Locate the cell with the specified text and output its [x, y] center coordinate. 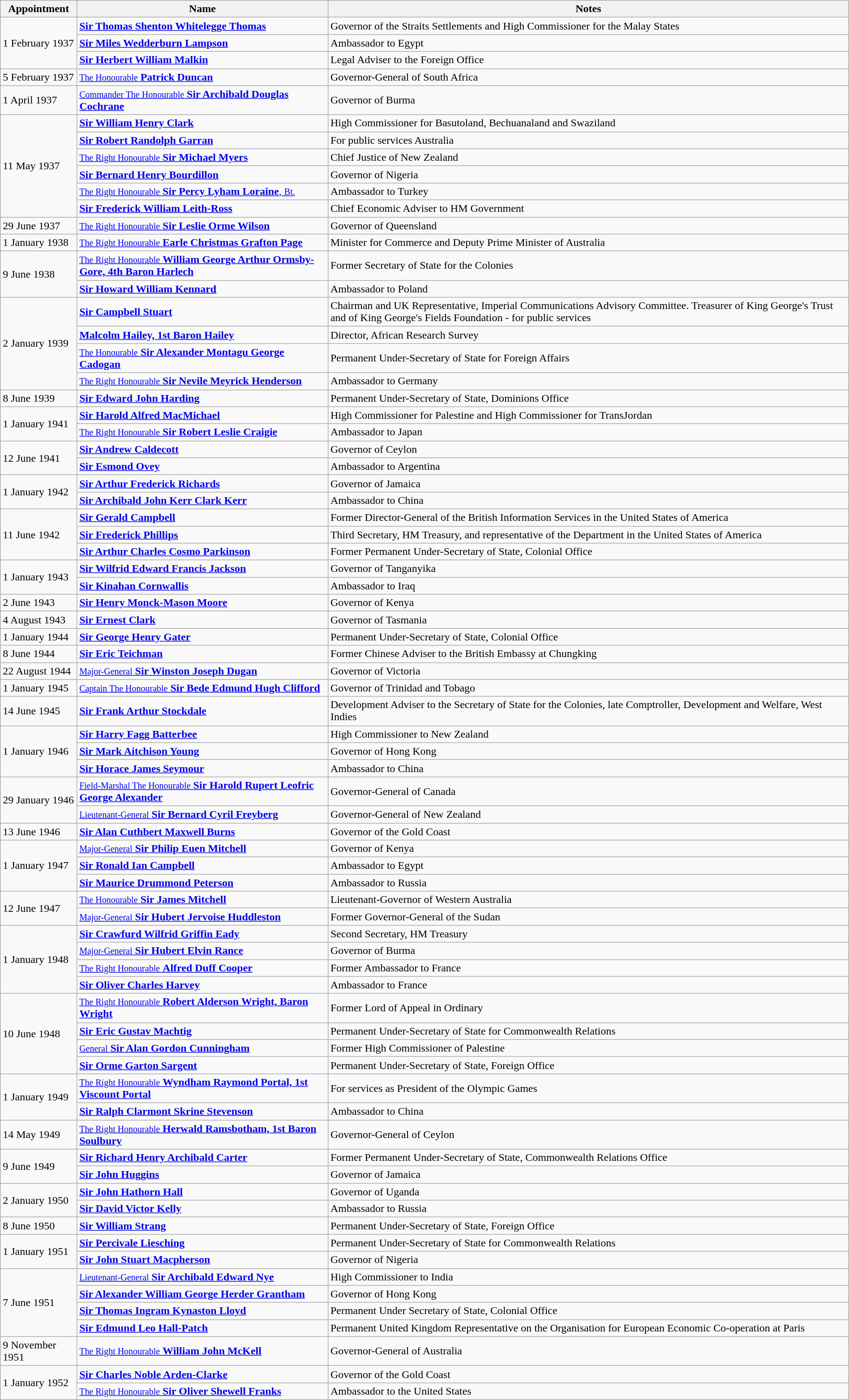
Sir Maurice Drummond Peterson [202, 883]
The Right Honourable Sir Nevile Meyrick Henderson [202, 381]
The Honourable Sir James Mitchell [202, 900]
7 June 1951 [39, 1302]
Sir Crawfurd Wilfrid Griffin Eady [202, 934]
12 June 1947 [39, 908]
The Right Honourable Sir Robert Leslie Craigie [202, 432]
14 May 1949 [39, 1134]
Sir Herbert William Malkin [202, 60]
The Right Honourable Sir Leslie Orme Wilson [202, 225]
Sir John Hathorn Hall [202, 1192]
Sir Mark Aitchison Young [202, 751]
For services as President of the Olympic Games [588, 1088]
Sir Horace James Seymour [202, 768]
Former Ambassador to France [588, 968]
Governor-General of Canada [588, 791]
Sir William Henry Clark [202, 123]
10 June 1948 [39, 1034]
High Commissioner to India [588, 1277]
9 November 1951 [39, 1351]
Ambassador to the United States [588, 1391]
4 August 1943 [39, 620]
The Right Honourable Sir Michael Myers [202, 157]
The Honourable Sir Alexander Montagu George Cadogan [202, 358]
Legal Adviser to the Foreign Office [588, 60]
Lieutenant-General Sir Archibald Edward Nye [202, 1277]
1 January 1947 [39, 866]
Former High Commissioner of Palestine [588, 1048]
High Commissioner for Palestine and High Commissioner for TransJordan [588, 415]
Captain The Honourable Sir Bede Edmund Hugh Clifford [202, 688]
Sir Frederick Phillips [202, 534]
Governor of Ceylon [588, 449]
22 August 1944 [39, 671]
9 June 1938 [39, 274]
Major-General Sir Hubert Elvin Rance [202, 951]
Permanent Under-Secretary of State, Dominions Office [588, 398]
Sir Thomas Ingram Kynaston Lloyd [202, 1311]
Ambassador to Poland [588, 289]
Governor-General of Ceylon [588, 1134]
Sir Orme Garton Sargent [202, 1065]
29 January 1946 [39, 800]
Permanent United Kingdom Representative on the Organisation for European Economic Co-operation at Paris [588, 1328]
High Commissioner to New Zealand [588, 734]
Malcolm Hailey, 1st Baron Hailey [202, 335]
The Honourable Patrick Duncan [202, 77]
Governor of Trinidad and Tobago [588, 688]
Permanent Under-Secretary of State for Foreign Affairs [588, 358]
1 January 1946 [39, 751]
Sir Frank Arthur Stockdale [202, 711]
The Right Honourable Herwald Ramsbotham, 1st Baron Soulbury [202, 1134]
1 January 1941 [39, 424]
Major-General Sir Winston Joseph Dugan [202, 671]
1 January 1949 [39, 1096]
Lieutenant-Governor of Western Australia [588, 900]
Ambassador to Turkey [588, 191]
Former Permanent Under-Secretary of State, Commonwealth Relations Office [588, 1158]
Sir Frederick William Leith-Ross [202, 208]
Sir Arthur Frederick Richards [202, 483]
Appointment [39, 9]
Minister for Commerce and Deputy Prime Minister of Australia [588, 243]
1 January 1952 [39, 1383]
Ambassador to Japan [588, 432]
Governor of Victoria [588, 671]
Sir Ernest Clark [202, 620]
Development Adviser to the Secretary of State for the Colonies, late Comptroller, Development and Welfare, West Indies [588, 711]
11 May 1937 [39, 166]
Sir John Stuart Macpherson [202, 1260]
1 February 1937 [39, 43]
Sir Gerald Campbell [202, 517]
Sir Andrew Caldecott [202, 449]
Sir Richard Henry Archibald Carter [202, 1158]
8 June 1939 [39, 398]
13 June 1946 [39, 832]
14 June 1945 [39, 711]
Sir Charles Noble Arden-Clarke [202, 1374]
Lieutenant-General Sir Bernard Cyril Freyberg [202, 814]
Second Secretary, HM Treasury [588, 934]
The Right Honourable Sir Oliver Shewell Franks [202, 1391]
Governor-General of Australia [588, 1351]
2 January 1950 [39, 1200]
Sir William Strang [202, 1226]
Major-General Sir Philip Euen Mitchell [202, 849]
1 January 1943 [39, 577]
Field-Marshal The Honourable Sir Harold Rupert Leofric George Alexander [202, 791]
Commander The Honourable Sir Archibald Douglas Cochrane [202, 100]
Former Secretary of State for the Colonies [588, 266]
Governor-General of South Africa [588, 77]
Sir Alexander William George Herder Grantham [202, 1294]
1 January 1942 [39, 492]
Ambassador to Germany [588, 381]
Sir Esmond Ovey [202, 466]
Sir Archibald John Kerr Clark Kerr [202, 500]
Sir Harry Fagg Batterbee [202, 734]
Sir Campbell Stuart [202, 312]
9 June 1949 [39, 1166]
Former Governor-General of the Sudan [588, 917]
Ambassador to Iraq [588, 586]
Former Director-General of the British Information Services in the United States of America [588, 517]
Ambassador to Argentina [588, 466]
1 January 1948 [39, 959]
8 June 1950 [39, 1226]
Former Chinese Adviser to the British Embassy at Chungking [588, 654]
Governor of Queensland [588, 225]
Notes [588, 9]
11 June 1942 [39, 534]
Governor of the Straits Settlements and High Commissioner for the Malay States [588, 26]
Sir Edward John Harding [202, 398]
Sir John Huggins [202, 1175]
Sir Oliver Charles Harvey [202, 985]
Sir Wilfrid Edward Francis Jackson [202, 569]
Governor of Uganda [588, 1192]
Sir Edmund Leo Hall-Patch [202, 1328]
Chief Economic Adviser to HM Government [588, 208]
Governor-General of New Zealand [588, 814]
High Commissioner for Basutoland, Bechuanaland and Swaziland [588, 123]
Sir Bernard Henry Bourdillon [202, 174]
The Right Honourable Robert Alderson Wright, Baron Wright [202, 1008]
Former Permanent Under-Secretary of State, Colonial Office [588, 552]
The Right Honourable Wyndham Raymond Portal, 1st Viscount Portal [202, 1088]
1 January 1951 [39, 1251]
Director, African Research Survey [588, 335]
The Right Honourable Earle Christmas Grafton Page [202, 243]
Governor of Tanganyika [588, 569]
Name [202, 9]
2 June 1943 [39, 603]
1 January 1944 [39, 637]
Sir Percivale Liesching [202, 1243]
12 June 1941 [39, 458]
Sir Harold Alfred MacMichael [202, 415]
29 June 1937 [39, 225]
Sir Eric Gustav Machtig [202, 1031]
1 April 1937 [39, 100]
The Right Honourable Alfred Duff Cooper [202, 968]
Sir George Henry Gater [202, 637]
Former Lord of Appeal in Ordinary [588, 1008]
Sir Ronald Ian Campbell [202, 866]
The Right Honourable William John McKell [202, 1351]
For public services Australia [588, 140]
Sir Eric Teichman [202, 654]
Sir Howard William Kennard [202, 289]
Sir Arthur Charles Cosmo Parkinson [202, 552]
The Right Honourable William George Arthur Ormsby-Gore, 4th Baron Harlech [202, 266]
Ambassador to France [588, 985]
Sir Miles Wedderburn Lampson [202, 43]
Major-General Sir Hubert Jervoise Huddleston [202, 917]
The Right Honourable Sir Percy Lyham Loraine, Bt. [202, 191]
Sir Henry Monck-Mason Moore [202, 603]
General Sir Alan Gordon Cunningham [202, 1048]
2 January 1939 [39, 344]
5 February 1937 [39, 77]
Permanent Under-Secretary of State, Colonial Office [588, 637]
Sir Thomas Shenton Whitelegge Thomas [202, 26]
Sir Ralph Clarmont Skrine Stevenson [202, 1111]
Sir Robert Randolph Garran [202, 140]
Sir Kinahan Cornwallis [202, 586]
Chief Justice of New Zealand [588, 157]
Sir Alan Cuthbert Maxwell Burns [202, 832]
Governor of Tasmania [588, 620]
Sir David Victor Kelly [202, 1209]
8 June 1944 [39, 654]
Permanent Under Secretary of State, Colonial Office [588, 1311]
1 January 1945 [39, 688]
Third Secretary, HM Treasury, and representative of the Department in the United States of America [588, 534]
1 January 1938 [39, 243]
